For the text-containing cell, return its midpoint in [x, y] coordinate format. 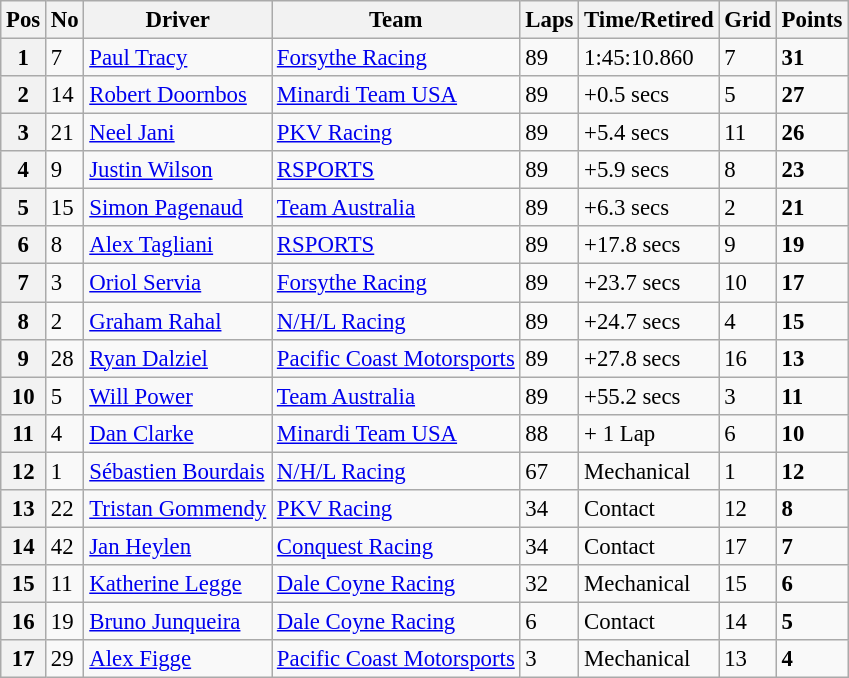
Conquest Racing [396, 546]
Points [812, 20]
Grid [748, 20]
+0.5 secs [649, 95]
28 [65, 358]
Ryan Dalziel [178, 358]
Tristan Gommendy [178, 509]
+27.8 secs [649, 358]
67 [550, 471]
+17.8 secs [649, 245]
1:45:10.860 [649, 58]
Time/Retired [649, 20]
Driver [178, 20]
+24.7 secs [649, 321]
+55.2 secs [649, 396]
No [65, 20]
Bruno Junqueira [178, 621]
Robert Doornbos [178, 95]
Katherine Legge [178, 584]
42 [65, 546]
+5.4 secs [649, 133]
26 [812, 133]
22 [65, 509]
88 [550, 433]
Alex Figge [178, 659]
Neel Jani [178, 133]
29 [65, 659]
32 [550, 584]
Jan Heylen [178, 546]
Sébastien Bourdais [178, 471]
Paul Tracy [178, 58]
Graham Rahal [178, 321]
Pos [24, 20]
31 [812, 58]
Team [396, 20]
+ 1 Lap [649, 433]
+5.9 secs [649, 170]
23 [812, 170]
27 [812, 95]
Simon Pagenaud [178, 208]
Will Power [178, 396]
Oriol Servia [178, 283]
Laps [550, 20]
Alex Tagliani [178, 245]
+23.7 secs [649, 283]
Dan Clarke [178, 433]
Justin Wilson [178, 170]
+6.3 secs [649, 208]
